Find where the given text appears and provide that cell's center as [X, Y] coordinate. 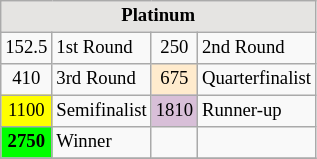
Winner [102, 142]
675 [174, 80]
1810 [174, 112]
2nd Round [257, 48]
250 [174, 48]
Platinum [158, 16]
Quarterfinalist [257, 80]
1100 [26, 112]
2750 [26, 142]
152.5 [26, 48]
410 [26, 80]
Runner-up [257, 112]
3rd Round [102, 80]
1st Round [102, 48]
Semifinalist [102, 112]
